Extract the [X, Y] coordinate from the center of the cell holding the provided text.  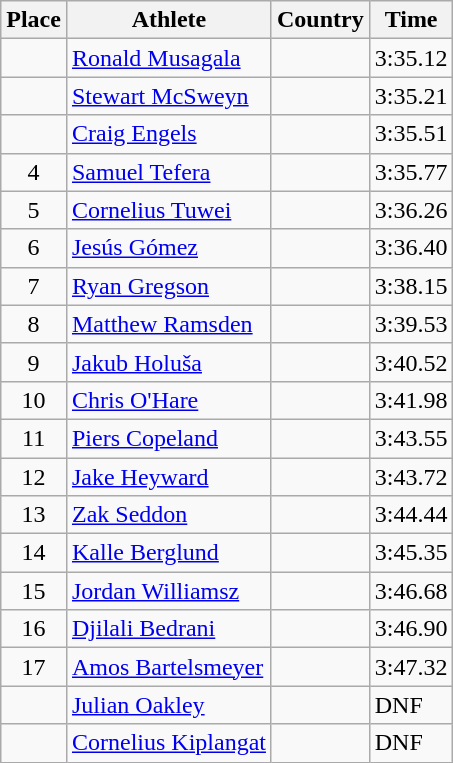
Athlete [168, 20]
Samuel Tefera [168, 172]
8 [34, 324]
Zak Seddon [168, 515]
Jakub Holuša [168, 362]
17 [34, 667]
9 [34, 362]
3:46.68 [411, 591]
4 [34, 172]
10 [34, 400]
3:35.51 [411, 134]
3:36.26 [411, 210]
3:45.35 [411, 553]
3:41.98 [411, 400]
Place [34, 20]
16 [34, 629]
12 [34, 477]
3:43.55 [411, 438]
Country [320, 20]
6 [34, 248]
Chris O'Hare [168, 400]
3:46.90 [411, 629]
Ronald Musagala [168, 58]
3:35.77 [411, 172]
3:40.52 [411, 362]
3:39.53 [411, 324]
3:47.32 [411, 667]
Jake Heyward [168, 477]
15 [34, 591]
3:44.44 [411, 515]
3:35.12 [411, 58]
Jesús Gómez [168, 248]
Djilali Bedrani [168, 629]
Piers Copeland [168, 438]
3:36.40 [411, 248]
5 [34, 210]
Ryan Gregson [168, 286]
Julian Oakley [168, 705]
Matthew Ramsden [168, 324]
Cornelius Kiplangat [168, 743]
Time [411, 20]
3:38.15 [411, 286]
13 [34, 515]
Kalle Berglund [168, 553]
14 [34, 553]
Amos Bartelsmeyer [168, 667]
11 [34, 438]
3:43.72 [411, 477]
Stewart McSweyn [168, 96]
3:35.21 [411, 96]
Craig Engels [168, 134]
Cornelius Tuwei [168, 210]
Jordan Williamsz [168, 591]
7 [34, 286]
